Search for the cell housing the specified text and yield its [x, y] center coordinate. 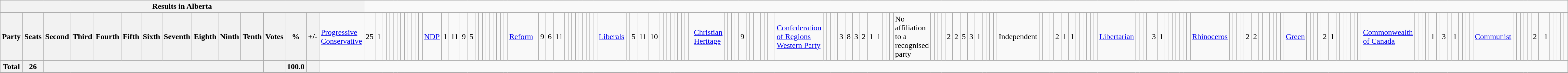
Communist [1493, 36]
Commonwealth of Canada [1388, 36]
Results in Alberta [182, 7]
100.0 [296, 66]
Confederation of Regions Western Party [799, 36]
Progressive Conservative [342, 36]
Third [83, 36]
Fourth [107, 36]
Party [11, 36]
Christian Heritage [708, 36]
Fifth [131, 36]
Tenth [252, 36]
Total [11, 66]
Eighth [205, 36]
26 [33, 66]
Reform [521, 36]
Second [57, 36]
Libertarian [1117, 36]
+/- [313, 36]
Green [1295, 36]
Votes [274, 36]
8 [849, 36]
Seventh [177, 36]
Rhinoceros [1210, 36]
NDP [432, 36]
Sixth [151, 36]
Liberals [612, 36]
25 [369, 36]
10 [654, 36]
Seats [33, 36]
Ninth [229, 36]
% [296, 36]
Independent [1018, 36]
6 [550, 36]
No affiliation to a recognised party [912, 36]
